From the cell containing the given text, extract its center point as [x, y] coordinate. 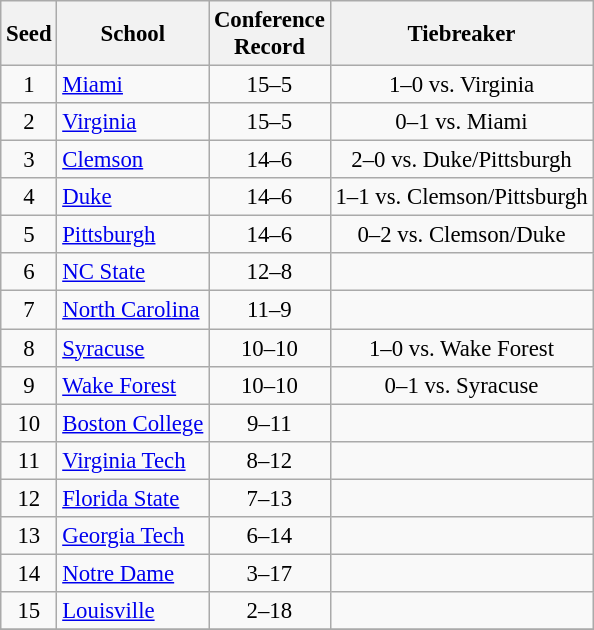
1–0 vs. Virginia [462, 85]
0–1 vs. Syracuse [462, 385]
6–14 [270, 536]
Syracuse [133, 348]
5 [29, 235]
2 [29, 122]
North Carolina [133, 310]
2–0 vs. Duke/Pittsburgh [462, 160]
4 [29, 197]
8–12 [270, 460]
Miami [133, 85]
8 [29, 348]
1–0 vs. Wake Forest [462, 348]
12–8 [270, 273]
Virginia Tech [133, 460]
Pittsburgh [133, 235]
3 [29, 160]
Seed [29, 34]
Florida State [133, 498]
Duke [133, 197]
6 [29, 273]
12 [29, 498]
0–2 vs. Clemson/Duke [462, 235]
Georgia Tech [133, 536]
10 [29, 423]
15 [29, 611]
3–17 [270, 573]
1–1 vs. Clemson/Pittsburgh [462, 197]
14 [29, 573]
7 [29, 310]
13 [29, 536]
Boston College [133, 423]
ConferenceRecord [270, 34]
9–11 [270, 423]
School [133, 34]
Tiebreaker [462, 34]
11 [29, 460]
Wake Forest [133, 385]
7–13 [270, 498]
NC State [133, 273]
Clemson [133, 160]
9 [29, 385]
11–9 [270, 310]
Notre Dame [133, 573]
Virginia [133, 122]
1 [29, 85]
Louisville [133, 611]
2–18 [270, 611]
0–1 vs. Miami [462, 122]
